Search for the cell housing the specified text and yield its [x, y] center coordinate. 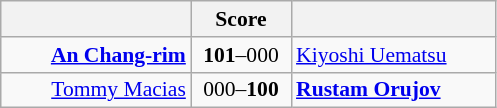
101–000 [241, 55]
Rustam Orujov [394, 90]
An Chang-rim [96, 55]
Kiyoshi Uematsu [394, 55]
000–100 [241, 90]
Tommy Macias [96, 90]
Score [241, 19]
